Find where the given text appears and provide that cell's center as (X, Y) coordinate. 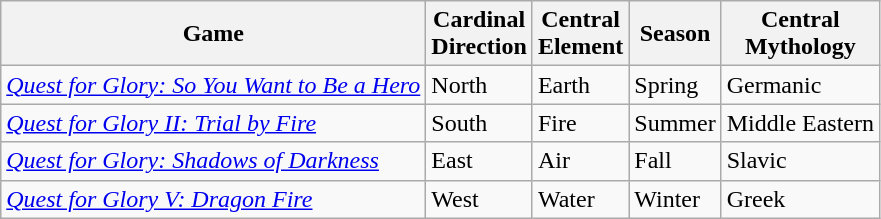
Quest for Glory: So You Want to Be a Hero (214, 85)
CentralElement (580, 34)
Game (214, 34)
South (480, 123)
Earth (580, 85)
Air (580, 161)
Winter (675, 199)
CentralMythology (800, 34)
Middle Eastern (800, 123)
West (480, 199)
Fire (580, 123)
Greek (800, 199)
North (480, 85)
Germanic (800, 85)
Water (580, 199)
Spring (675, 85)
Season (675, 34)
Fall (675, 161)
Quest for Glory V: Dragon Fire (214, 199)
East (480, 161)
Summer (675, 123)
CardinalDirection (480, 34)
Quest for Glory: Shadows of Darkness (214, 161)
Slavic (800, 161)
Quest for Glory II: Trial by Fire (214, 123)
